Output the [X, Y] coordinate of the center of the cell containing the given text.  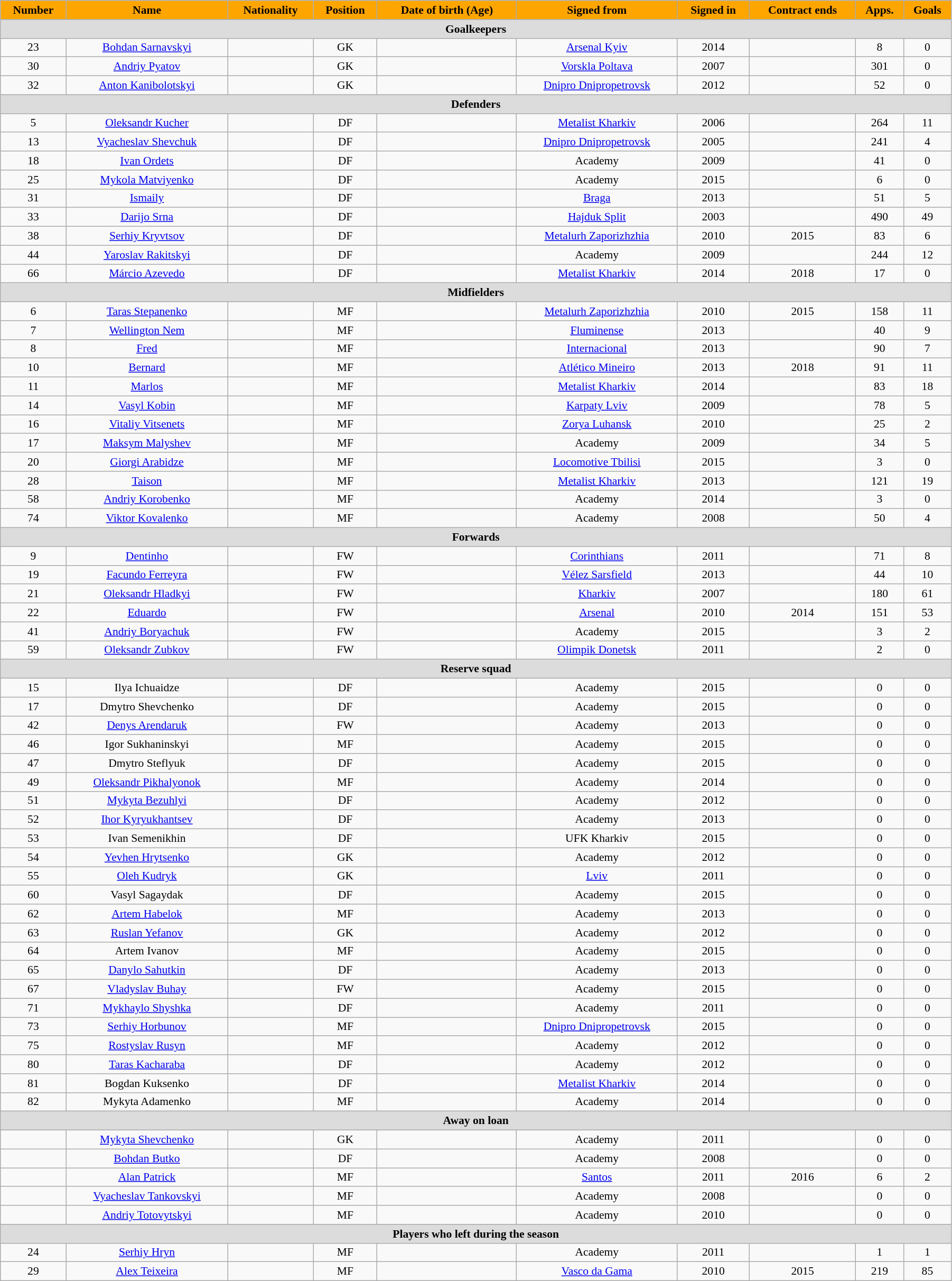
Taison [147, 481]
32 [33, 86]
Artem Ivanov [147, 951]
219 [879, 1271]
Denys Arendaruk [147, 726]
38 [33, 236]
42 [33, 726]
Bohdan Sarnavskyi [147, 48]
Oleh Kudryk [147, 876]
Ivan Ordets [147, 161]
Mykyta Adamenko [147, 1102]
Zorya Luhansk [597, 424]
Alan Patrick [147, 1177]
Oleksandr Zubkov [147, 650]
50 [879, 518]
Maksym Malyshev [147, 443]
91 [879, 368]
Midfielders [476, 293]
Mykyta Bezuhlyi [147, 801]
Vasyl Kobin [147, 405]
244 [879, 255]
Anton Kanibolotskyi [147, 86]
Danylo Sahutkin [147, 970]
264 [879, 123]
Santos [597, 1177]
Bohdan Butko [147, 1158]
Viktor Kovalenko [147, 518]
85 [927, 1271]
2005 [713, 142]
67 [33, 989]
13 [33, 142]
Mykola Matviyenko [147, 180]
63 [33, 933]
12 [927, 255]
40 [879, 330]
Nationality [270, 10]
90 [879, 349]
Signed from [597, 10]
28 [33, 481]
15 [33, 688]
121 [879, 481]
Vasyl Sagaydak [147, 895]
61 [927, 594]
Giorgi Arabidze [147, 462]
Serhiy Horbunov [147, 1027]
Eduardo [147, 612]
Vorskla Poltava [597, 67]
Yaroslav Rakitskyi [147, 255]
158 [879, 311]
Reserve squad [476, 669]
80 [33, 1064]
241 [879, 142]
Bernard [147, 368]
Contract ends [803, 10]
Vélez Sarsfield [597, 575]
Vitaliy Vitsenets [147, 424]
21 [33, 594]
Goals [927, 10]
Facundo Ferreyra [147, 575]
Vladyslav Buhay [147, 989]
Name [147, 10]
73 [33, 1027]
Serhiy Kryvtsov [147, 236]
Fred [147, 349]
151 [879, 612]
Number [33, 10]
33 [33, 217]
301 [879, 67]
14 [33, 405]
75 [33, 1046]
Oleksandr Hladkyi [147, 594]
47 [33, 763]
55 [33, 876]
Dmytro Shevchenko [147, 707]
Andriy Korobenko [147, 499]
Vasco da Gama [597, 1271]
Hajduk Split [597, 217]
20 [33, 462]
58 [33, 499]
Lviv [597, 876]
Oleksandr Pikhalyonok [147, 782]
Signed in [713, 10]
Fluminense [597, 330]
Ihor Kyryukhantsev [147, 820]
Internacional [597, 349]
Position [346, 10]
29 [33, 1271]
Braga [597, 198]
Date of birth (Age) [447, 10]
Dentinho [147, 556]
Dmytro Steflyuk [147, 763]
78 [879, 405]
Marlos [147, 387]
23 [33, 48]
65 [33, 970]
Defenders [476, 104]
2016 [803, 1177]
Artem Habelok [147, 914]
Yevhen Hrytsenko [147, 857]
82 [33, 1102]
180 [879, 594]
34 [879, 443]
16 [33, 424]
Corinthians [597, 556]
Rostyslav Rusyn [147, 1046]
2006 [713, 123]
Taras Stepanenko [147, 311]
Ilya Ichuaidze [147, 688]
Mykyta Shevchenko [147, 1140]
Vyacheslav Shevchuk [147, 142]
Vyacheslav Tankovskyi [147, 1196]
59 [33, 650]
Márcio Azevedo [147, 274]
46 [33, 745]
Locomotive Tbilisi [597, 462]
81 [33, 1083]
22 [33, 612]
Atlético Mineiro [597, 368]
62 [33, 914]
Bogdan Kuksenko [147, 1083]
Andriy Totovytskyi [147, 1215]
Goalkeepers [476, 29]
74 [33, 518]
60 [33, 895]
Andriy Boryachuk [147, 632]
Wellington Nem [147, 330]
Ivan Semenikhin [147, 839]
Darijo Srna [147, 217]
Igor Sukhaninskyi [147, 745]
31 [33, 198]
Oleksandr Kucher [147, 123]
24 [33, 1252]
Andriy Pyatov [147, 67]
Arsenal [597, 612]
2003 [713, 217]
Olimpik Donetsk [597, 650]
490 [879, 217]
66 [33, 274]
Apps. [879, 10]
54 [33, 857]
Ruslan Yefanov [147, 933]
Away on loan [476, 1121]
Serhiy Hryn [147, 1252]
Forwards [476, 537]
Ismaily [147, 198]
Arsenal Kyiv [597, 48]
Taras Kacharaba [147, 1064]
UFK Kharkiv [597, 839]
Kharkiv [597, 594]
Karpaty Lviv [597, 405]
Mykhaylo Shyshka [147, 1008]
Alex Teixeira [147, 1271]
Players who left during the season [476, 1234]
30 [33, 67]
64 [33, 951]
